Locate the cell with the specified text and output its (X, Y) center coordinate. 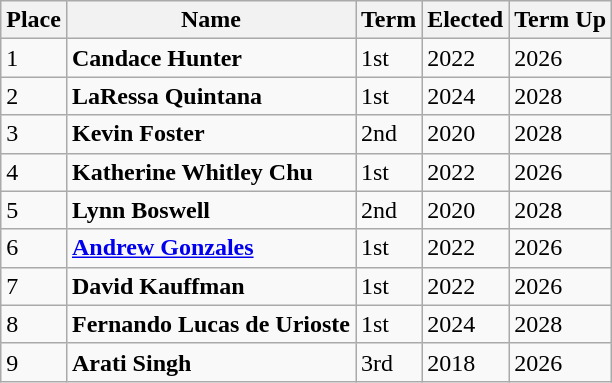
4 (34, 172)
3 (34, 134)
Fernando Lucas de Urioste (210, 324)
Term (389, 20)
9 (34, 362)
6 (34, 248)
1 (34, 58)
LaRessa Quintana (210, 96)
2018 (466, 362)
Term Up (560, 20)
Arati Singh (210, 362)
Kevin Foster (210, 134)
Katherine Whitley Chu (210, 172)
2 (34, 96)
Place (34, 20)
8 (34, 324)
7 (34, 286)
Lynn Boswell (210, 210)
Name (210, 20)
5 (34, 210)
3rd (389, 362)
Elected (466, 20)
Andrew Gonzales (210, 248)
Candace Hunter (210, 58)
David Kauffman (210, 286)
